Output the [x, y] coordinate of the center of the cell containing the given text.  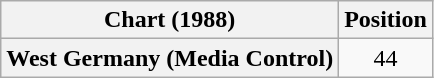
Chart (1988) [170, 20]
Position [386, 20]
44 [386, 58]
West Germany (Media Control) [170, 58]
